Output the (x, y) coordinate of the center of the cell containing the given text.  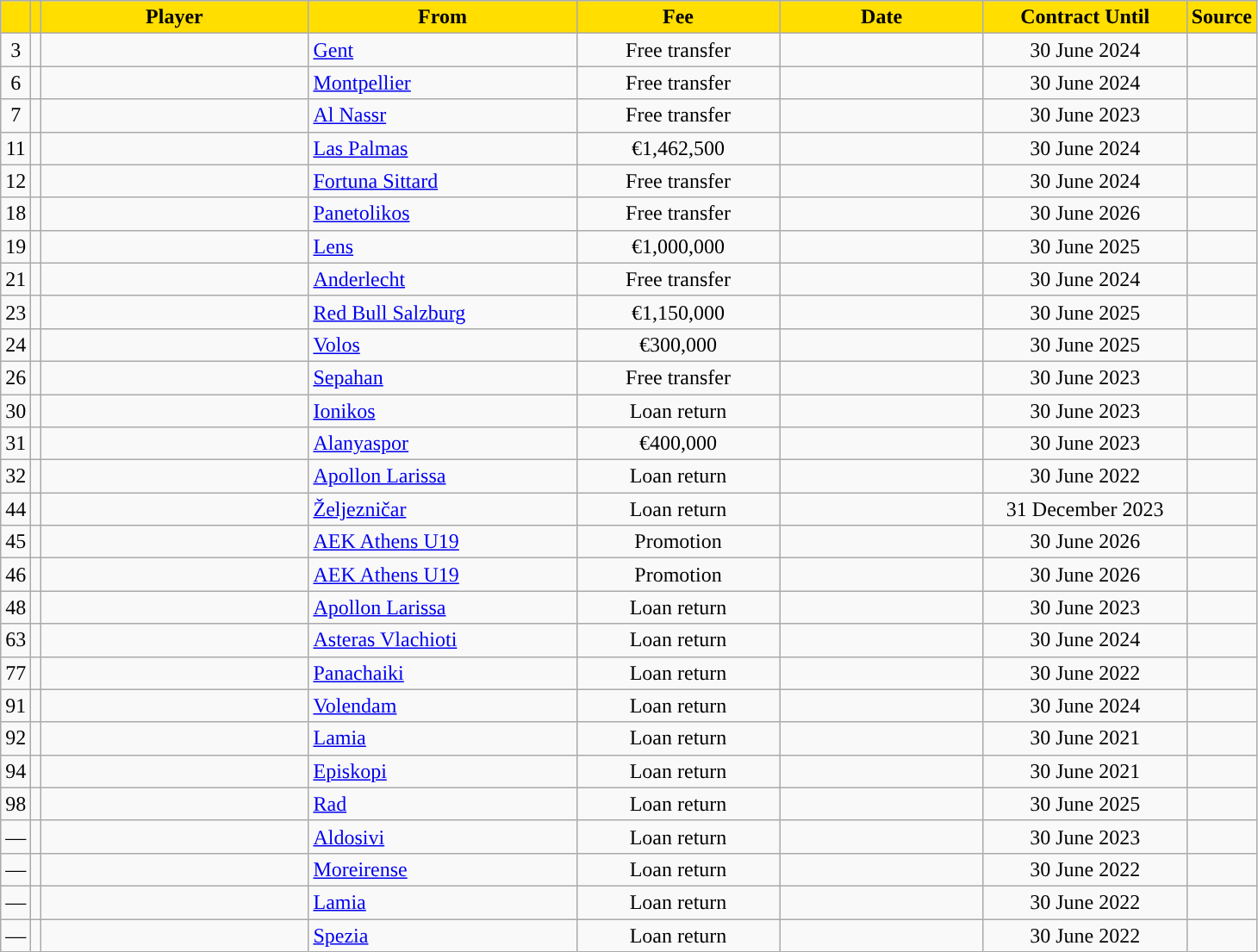
Las Palmas (443, 148)
Red Bull Salzburg (443, 312)
26 (16, 377)
Željezničar (443, 509)
Montpellier (443, 83)
€1,462,500 (678, 148)
Panetolikos (443, 214)
Date (881, 17)
31 December 2023 (1085, 509)
44 (16, 509)
98 (16, 804)
From (443, 17)
32 (16, 476)
Lens (443, 246)
Fee (678, 17)
Contract Until (1085, 17)
77 (16, 673)
94 (16, 771)
Alanyaspor (443, 444)
31 (16, 444)
24 (16, 345)
Episkopi (443, 771)
7 (16, 115)
19 (16, 246)
Player (174, 17)
3 (16, 50)
€1,000,000 (678, 246)
63 (16, 640)
11 (16, 148)
18 (16, 214)
91 (16, 706)
Volos (443, 345)
Moreirense (443, 869)
Aldosivi (443, 837)
€400,000 (678, 444)
Source (1222, 17)
Gent (443, 50)
Volendam (443, 706)
30 (16, 411)
92 (16, 738)
45 (16, 542)
€300,000 (678, 345)
Spezia (443, 935)
Sepahan (443, 377)
12 (16, 181)
Asteras Vlachioti (443, 640)
6 (16, 83)
€1,150,000 (678, 312)
Rad (443, 804)
46 (16, 575)
Anderlecht (443, 279)
Al Nassr (443, 115)
Ionikos (443, 411)
Fortuna Sittard (443, 181)
23 (16, 312)
21 (16, 279)
48 (16, 607)
Panachaiki (443, 673)
